Detect which cell encompasses the target text, then output its (x, y) center coordinate. 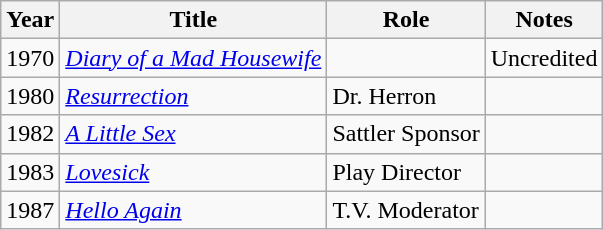
T.V. Moderator (406, 210)
Diary of a Mad Housewife (194, 58)
Sattler Sponsor (406, 134)
Uncredited (544, 58)
Role (406, 20)
Resurrection (194, 96)
1980 (30, 96)
Title (194, 20)
1982 (30, 134)
Dr. Herron (406, 96)
Hello Again (194, 210)
Notes (544, 20)
1987 (30, 210)
1983 (30, 172)
Lovesick (194, 172)
1970 (30, 58)
Play Director (406, 172)
Year (30, 20)
A Little Sex (194, 134)
